From the cell containing the given text, extract its center point as [X, Y] coordinate. 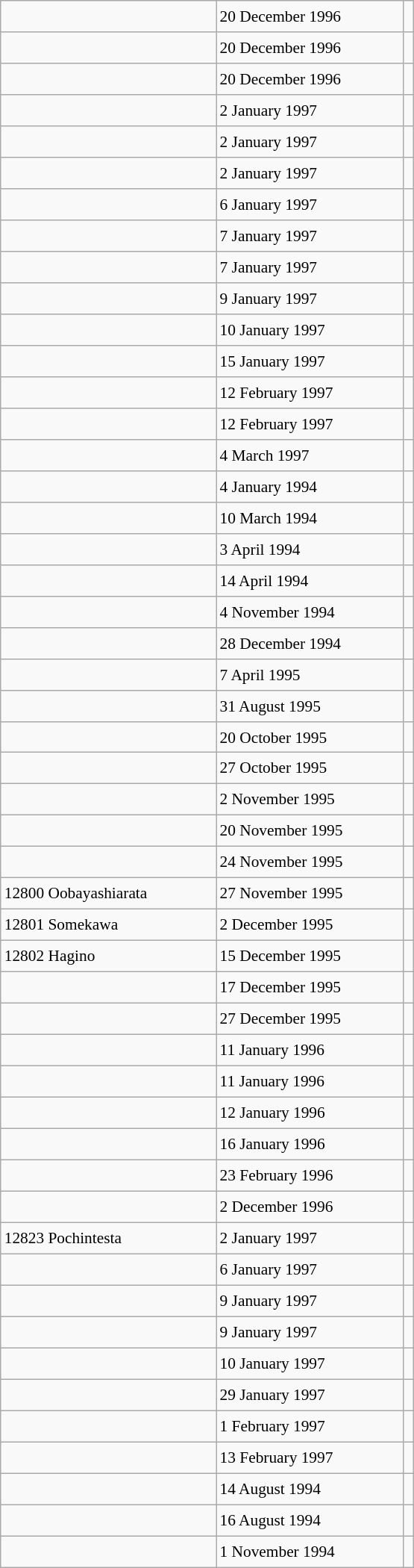
14 April 1994 [310, 580]
27 November 1995 [310, 894]
12801 Somekawa [109, 925]
28 December 1994 [310, 643]
10 March 1994 [310, 517]
17 December 1995 [310, 988]
20 November 1995 [310, 831]
27 October 1995 [310, 768]
7 April 1995 [310, 674]
29 January 1997 [310, 1395]
20 October 1995 [310, 737]
2 November 1995 [310, 800]
1 November 1994 [310, 1552]
24 November 1995 [310, 862]
2 December 1995 [310, 925]
1 February 1997 [310, 1426]
15 January 1997 [310, 361]
4 November 1994 [310, 612]
15 December 1995 [310, 956]
3 April 1994 [310, 549]
4 January 1994 [310, 486]
4 March 1997 [310, 455]
12 January 1996 [310, 1113]
27 December 1995 [310, 1019]
23 February 1996 [310, 1175]
2 December 1996 [310, 1207]
31 August 1995 [310, 706]
16 August 1994 [310, 1520]
14 August 1994 [310, 1489]
13 February 1997 [310, 1457]
12802 Hagino [109, 956]
16 January 1996 [310, 1144]
12823 Pochintesta [109, 1238]
12800 Oobayashiarata [109, 894]
